From the cell containing the given text, extract its center point as (x, y) coordinate. 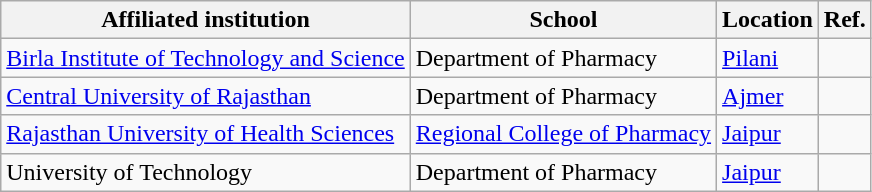
Affiliated institution (206, 20)
Ajmer (768, 96)
Central University of Rajasthan (206, 96)
School (563, 20)
Pilani (768, 58)
Regional College of Pharmacy (563, 134)
Birla Institute of Technology and Science (206, 58)
University of Technology (206, 172)
Rajasthan University of Health Sciences (206, 134)
Ref. (844, 20)
Location (768, 20)
